Provide the [x, y] coordinate of the cell's center where the given text is located.  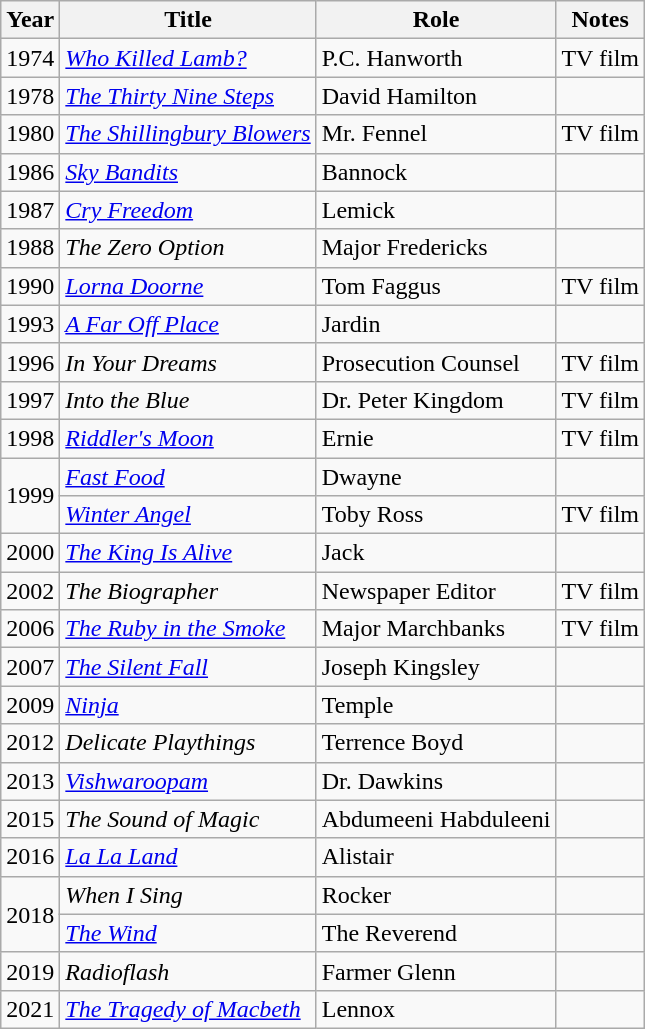
Newspaper Editor [436, 591]
2016 [30, 857]
1996 [30, 362]
La La Land [188, 857]
When I Sing [188, 895]
1997 [30, 400]
1986 [30, 172]
Role [436, 20]
Cry Freedom [188, 210]
Major Marchbanks [436, 629]
The Thirty Nine Steps [188, 96]
1999 [30, 496]
Bannock [436, 172]
1974 [30, 58]
The Wind [188, 933]
The Sound of Magic [188, 819]
Winter Angel [188, 515]
Lemick [436, 210]
2019 [30, 971]
In Your Dreams [188, 362]
A Far Off Place [188, 324]
Temple [436, 705]
P.C. Hanworth [436, 58]
1980 [30, 134]
Alistair [436, 857]
Jack [436, 553]
Ernie [436, 438]
The Tragedy of Macbeth [188, 1009]
The King Is Alive [188, 553]
1993 [30, 324]
1987 [30, 210]
The Reverend [436, 933]
2006 [30, 629]
Into the Blue [188, 400]
Lorna Doorne [188, 286]
2012 [30, 743]
2000 [30, 553]
2002 [30, 591]
Jardin [436, 324]
1978 [30, 96]
2013 [30, 781]
2018 [30, 914]
Tom Faggus [436, 286]
Vishwaroopam [188, 781]
Notes [600, 20]
Ninja [188, 705]
Fast Food [188, 477]
Mr. Fennel [436, 134]
1990 [30, 286]
Dr. Peter Kingdom [436, 400]
Delicate Playthings [188, 743]
Toby Ross [436, 515]
Lennox [436, 1009]
1998 [30, 438]
The Shillingbury Blowers [188, 134]
David Hamilton [436, 96]
Dr. Dawkins [436, 781]
The Biographer [188, 591]
Abdumeeni Habduleeni [436, 819]
Farmer Glenn [436, 971]
Dwayne [436, 477]
Title [188, 20]
Prosecution Counsel [436, 362]
Terrence Boyd [436, 743]
Sky Bandits [188, 172]
2021 [30, 1009]
Year [30, 20]
The Silent Fall [188, 667]
Rocker [436, 895]
Who Killed Lamb? [188, 58]
Major Fredericks [436, 248]
Riddler's Moon [188, 438]
Joseph Kingsley [436, 667]
The Zero Option [188, 248]
2015 [30, 819]
2009 [30, 705]
Radioflash [188, 971]
2007 [30, 667]
The Ruby in the Smoke [188, 629]
1988 [30, 248]
